For the text-containing cell, return its midpoint in (x, y) coordinate format. 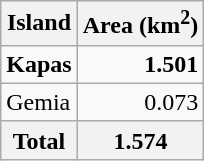
Kapas (39, 64)
Total (39, 140)
0.073 (140, 102)
Gemia (39, 102)
1.574 (140, 140)
Area (km2) (140, 24)
1.501 (140, 64)
Island (39, 24)
